Capture the cell that displays the provided text and extract its [X, Y] central coordinate. 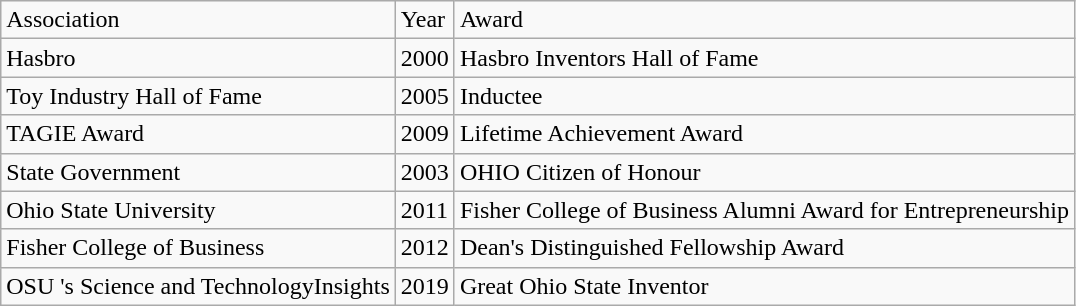
Year [424, 20]
Dean's Distinguished Fellowship Award [764, 248]
Association [198, 20]
Hasbro [198, 58]
2011 [424, 210]
2019 [424, 286]
OHIO Citizen of Honour [764, 172]
Inductee [764, 96]
Award [764, 20]
Great Ohio State Inventor [764, 286]
Fisher College of Business [198, 248]
2005 [424, 96]
Toy Industry Hall of Fame [198, 96]
TAGIE Award [198, 134]
Ohio State University [198, 210]
2012 [424, 248]
Fisher College of Business Alumni Award for Entrepreneurship [764, 210]
OSU 's Science and TechnologyInsights [198, 286]
2003 [424, 172]
State Government [198, 172]
Hasbro Inventors Hall of Fame [764, 58]
2009 [424, 134]
Lifetime Achievement Award [764, 134]
2000 [424, 58]
